Provide the [X, Y] coordinate of the cell's center where the given text is located.  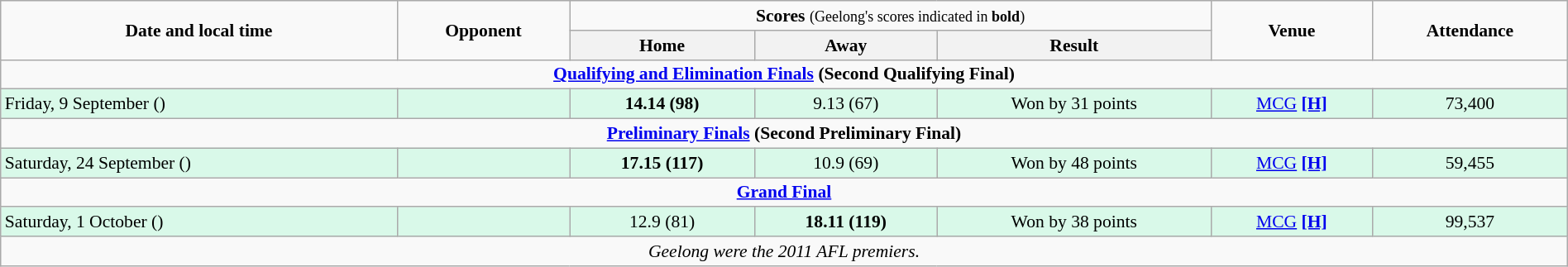
14.14 (98) [662, 104]
Won by 48 points [1073, 163]
Friday, 9 September () [198, 104]
Scores (Geelong's scores indicated in bold) [890, 16]
Preliminary Finals (Second Preliminary Final) [784, 134]
59,455 [1470, 163]
Result [1073, 45]
Grand Final [784, 193]
12.9 (81) [662, 222]
9.13 (67) [845, 104]
Venue [1292, 30]
18.11 (119) [845, 222]
Attendance [1470, 30]
10.9 (69) [845, 163]
Home [662, 45]
Geelong were the 2011 AFL premiers. [784, 251]
17.15 (117) [662, 163]
Won by 31 points [1073, 104]
99,537 [1470, 222]
Saturday, 24 September () [198, 163]
Opponent [483, 30]
Date and local time [198, 30]
Away [845, 45]
73,400 [1470, 104]
Won by 38 points [1073, 222]
Qualifying and Elimination Finals (Second Qualifying Final) [784, 74]
Saturday, 1 October () [198, 222]
